Identify which cell holds the provided text, then report its [x, y] central coordinate. 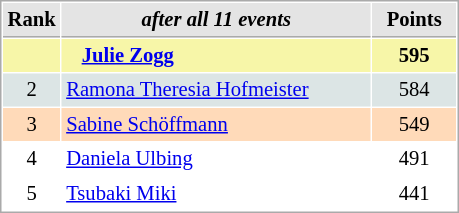
after all 11 events [216, 20]
2 [32, 90]
3 [32, 124]
Rank [32, 20]
Points [414, 20]
491 [414, 158]
549 [414, 124]
Sabine Schöffmann [216, 124]
Tsubaki Miki [216, 194]
4 [32, 158]
5 [32, 194]
595 [414, 56]
Julie Zogg [216, 56]
441 [414, 194]
584 [414, 90]
Ramona Theresia Hofmeister [216, 90]
Daniela Ulbing [216, 158]
